Detect which cell encompasses the target text, then output its (x, y) center coordinate. 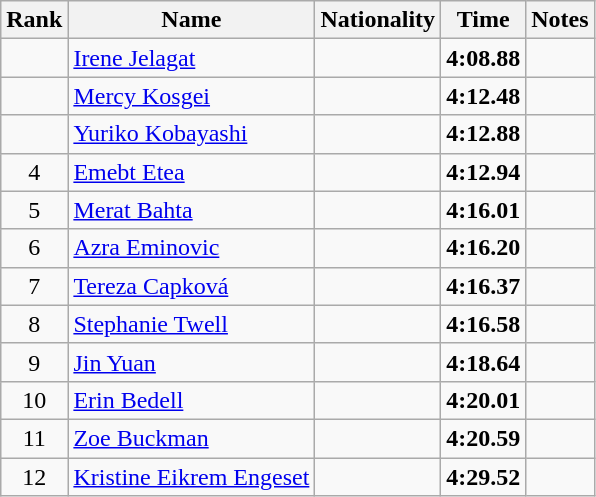
Time (484, 20)
4:16.37 (484, 286)
4:12.94 (484, 172)
Mercy Kosgei (192, 96)
Yuriko Kobayashi (192, 134)
Azra Eminovic (192, 248)
4:08.88 (484, 58)
4:29.52 (484, 477)
Rank (34, 20)
9 (34, 362)
4:20.01 (484, 400)
Erin Bedell (192, 400)
4:16.20 (484, 248)
Zoe Buckman (192, 438)
6 (34, 248)
4:12.48 (484, 96)
7 (34, 286)
Tereza Capková (192, 286)
12 (34, 477)
Merat Bahta (192, 210)
Jin Yuan (192, 362)
5 (34, 210)
Notes (560, 20)
Irene Jelagat (192, 58)
8 (34, 324)
Name (192, 20)
4:20.59 (484, 438)
10 (34, 400)
4:18.64 (484, 362)
4:12.88 (484, 134)
Stephanie Twell (192, 324)
Emebt Etea (192, 172)
4 (34, 172)
Kristine Eikrem Engeset (192, 477)
4:16.01 (484, 210)
11 (34, 438)
4:16.58 (484, 324)
Nationality (378, 20)
